Locate the cell with the specified text and output its [X, Y] center coordinate. 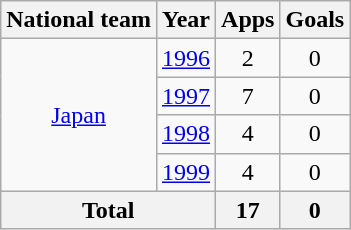
National team [79, 20]
17 [248, 210]
Apps [248, 20]
Goals [315, 20]
1999 [186, 172]
7 [248, 96]
Total [108, 210]
1996 [186, 58]
1998 [186, 134]
2 [248, 58]
1997 [186, 96]
Year [186, 20]
Japan [79, 115]
